Provide the (X, Y) coordinate of the cell's center where the given text is located.  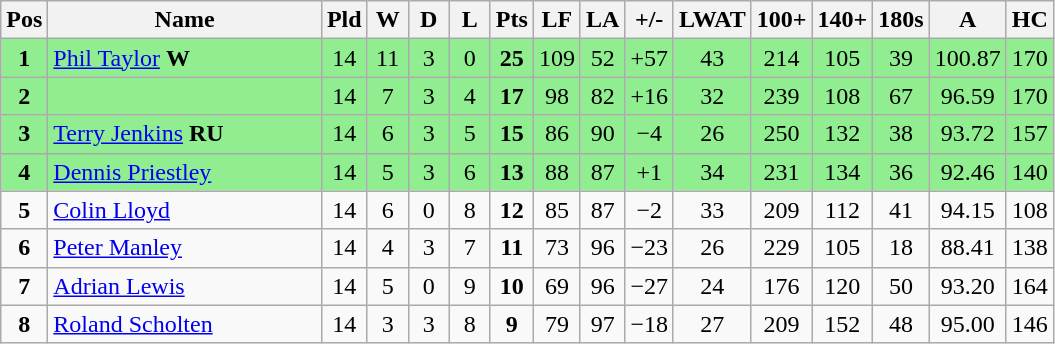
79 (556, 324)
90 (602, 134)
98 (556, 96)
96.59 (968, 96)
152 (842, 324)
95.00 (968, 324)
Colin Lloyd (185, 210)
180s (901, 20)
Roland Scholten (185, 324)
24 (712, 286)
L (470, 20)
97 (602, 324)
93.72 (968, 134)
250 (782, 134)
Terry Jenkins RU (185, 134)
82 (602, 96)
48 (901, 324)
+16 (650, 96)
Pos (24, 20)
Adrian Lewis (185, 286)
Pts (512, 20)
13 (512, 172)
231 (782, 172)
134 (842, 172)
112 (842, 210)
34 (712, 172)
12 (512, 210)
88 (556, 172)
39 (901, 58)
A (968, 20)
+1 (650, 172)
LWAT (712, 20)
86 (556, 134)
2 (24, 96)
132 (842, 134)
157 (1030, 134)
1 (24, 58)
+57 (650, 58)
33 (712, 210)
Dennis Priestley (185, 172)
Pld (344, 20)
HC (1030, 20)
214 (782, 58)
10 (512, 286)
27 (712, 324)
41 (901, 210)
25 (512, 58)
88.41 (968, 248)
−2 (650, 210)
38 (901, 134)
176 (782, 286)
140 (1030, 172)
43 (712, 58)
−4 (650, 134)
W (388, 20)
164 (1030, 286)
229 (782, 248)
100.87 (968, 58)
−23 (650, 248)
−18 (650, 324)
138 (1030, 248)
Peter Manley (185, 248)
92.46 (968, 172)
Name (185, 20)
50 (901, 286)
LF (556, 20)
32 (712, 96)
LA (602, 20)
Phil Taylor W (185, 58)
100+ (782, 20)
146 (1030, 324)
69 (556, 286)
94.15 (968, 210)
120 (842, 286)
109 (556, 58)
36 (901, 172)
140+ (842, 20)
17 (512, 96)
93.20 (968, 286)
15 (512, 134)
−27 (650, 286)
85 (556, 210)
18 (901, 248)
73 (556, 248)
239 (782, 96)
+/- (650, 20)
D (428, 20)
67 (901, 96)
52 (602, 58)
